Search for the cell housing the specified text and yield its (X, Y) center coordinate. 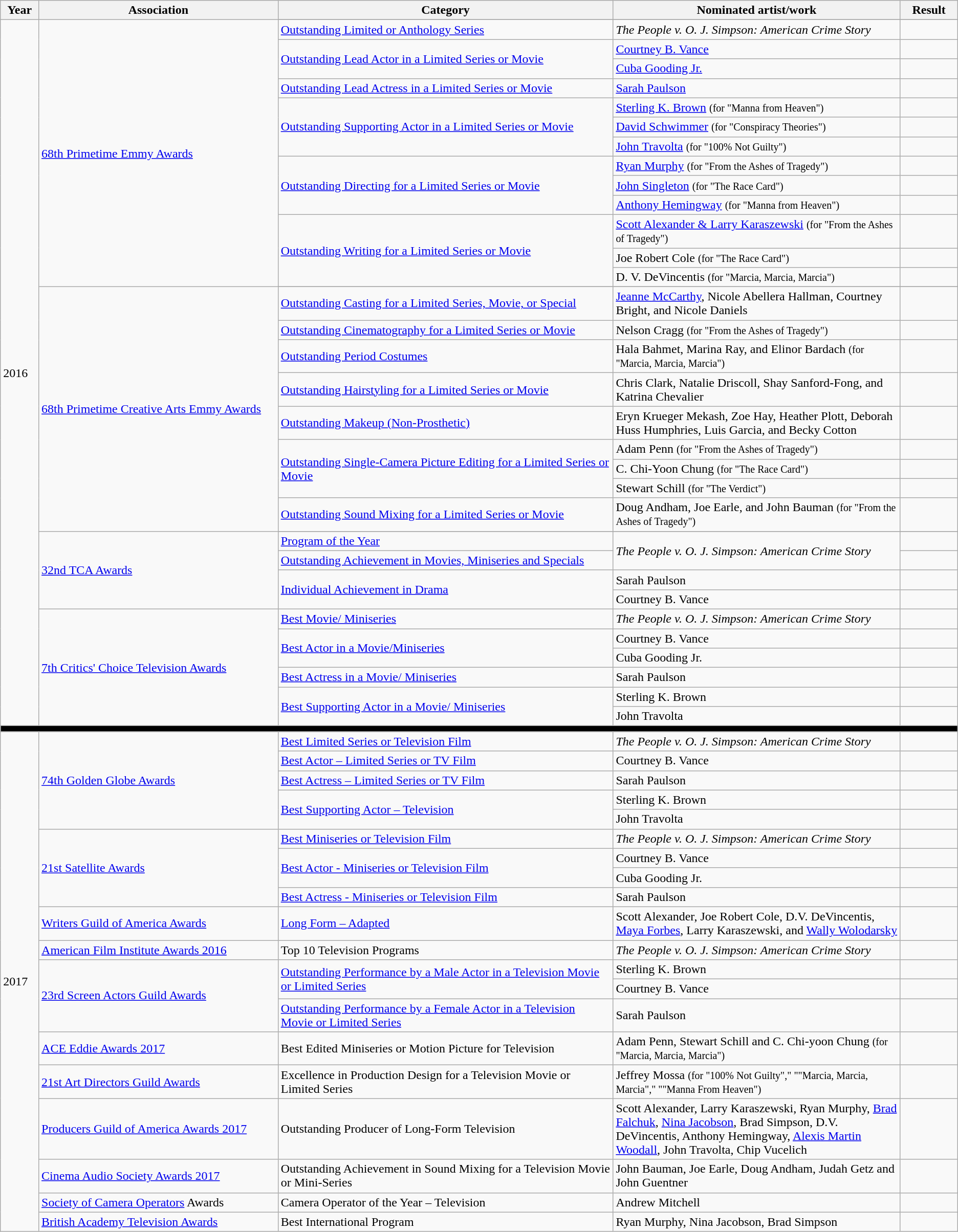
Writers Guild of America Awards (159, 923)
Outstanding Limited or Anthology Series (445, 30)
Best Actor – Limited Series or TV Film (445, 761)
Best Miniseries or Television Film (445, 839)
Outstanding Writing for a Limited Series or Movie (445, 251)
Best Actress – Limited Series or TV Film (445, 780)
Outstanding Directing for a Limited Series or Movie (445, 185)
2016 (19, 373)
Outstanding Casting for a Limited Series, Movie, or Special (445, 304)
Sterling K. Brown (for "Manna from Heaven") (756, 107)
Eryn Krueger Mekash, Zoe Hay, Heather Plott, Deborah Huss Humphries, Luis Garcia, and Becky Cotton (756, 423)
23rd Screen Actors Guild Awards (159, 996)
Top 10 Television Programs (445, 950)
7th Critics' Choice Television Awards (159, 667)
Category (445, 10)
Best Limited Series or Television Film (445, 741)
Ryan Murphy, Nina Jacobson, Brad Simpson (756, 1222)
Scott Alexander, Joe Robert Cole, D.V. DeVincentis, Maya Forbes, Larry Karaszewski, and Wally Wolodarsky (756, 923)
John Bauman, Joe Earle, Doug Andham, Judah Getz and John Guentner (756, 1176)
Outstanding Performance by a Female Actor in a Television Movie or Limited Series (445, 1015)
Camera Operator of the Year – Television (445, 1202)
Society of Camera Operators Awards (159, 1202)
Nominated artist/work (756, 10)
Adam Penn, Stewart Schill and C. Chi-yoon Chung (for "Marcia, Marcia, Marcia") (756, 1049)
Best Actress in a Movie/ Miniseries (445, 677)
Best Movie/ Miniseries (445, 619)
Outstanding Supporting Actor in a Limited Series or Movie (445, 127)
C. Chi-Yoon Chung (for "The Race Card") (756, 469)
ACE Eddie Awards 2017 (159, 1049)
74th Golden Globe Awards (159, 780)
Outstanding Makeup (Non-Prosthetic) (445, 423)
David Schwimmer (for "Conspiracy Theories") (756, 127)
American Film Institute Awards 2016 (159, 950)
Outstanding Achievement in Sound Mixing for a Television Movie or Mini-Series (445, 1176)
Outstanding Single-Camera Picture Editing for a Limited Series or Movie (445, 469)
Doug Andham, Joe Earle, and John Bauman (for "From the Ashes of Tragedy") (756, 515)
Best Edited Miniseries or Motion Picture for Television (445, 1049)
2017 (19, 981)
Adam Penn (for "From the Ashes of Tragedy") (756, 449)
21st Art Directors Guild Awards (159, 1082)
Excellence in Production Design for a Television Movie or Limited Series (445, 1082)
Outstanding Cinematography for a Limited Series or Movie (445, 330)
Outstanding Performance by a Male Actor in a Television Movie or Limited Series (445, 979)
Best Supporting Actor – Television (445, 809)
Best Actress - Miniseries or Television Film (445, 897)
Year (19, 10)
Jeanne McCarthy, Nicole Abellera Hallman, Courtney Bright, and Nicole Daniels (756, 304)
Best Supporting Actor in a Movie/ Miniseries (445, 707)
Outstanding Lead Actor in a Limited Series or Movie (445, 59)
Best Actor in a Movie/Miniseries (445, 648)
Cinema Audio Society Awards 2017 (159, 1176)
Association (159, 10)
D. V. DeVincentis (for "Marcia, Marcia, Marcia") (756, 277)
Outstanding Producer of Long-Form Television (445, 1129)
Individual Achievement in Drama (445, 589)
Andrew Mitchell (756, 1202)
Chris Clark, Natalie Driscoll, Shay Sanford-Fong, and Katrina Chevalier (756, 390)
British Academy Television Awards (159, 1222)
68th Primetime Emmy Awards (159, 153)
Ryan Murphy (for "From the Ashes of Tragedy") (756, 166)
John Travolta (for "100% Not Guilty") (756, 146)
68th Primetime Creative Arts Emmy Awards (159, 409)
Best International Program (445, 1222)
John Singleton (for "The Race Card") (756, 185)
Scott Alexander & Larry Karaszewski (for "From the Ashes of Tragedy") (756, 231)
21st Satellite Awards (159, 868)
Outstanding Hairstyling for a Limited Series or Movie (445, 390)
Outstanding Achievement in Movies, Miniseries and Specials (445, 560)
Outstanding Period Costumes (445, 356)
Jeffrey Mossa (for "100% Not Guilty"," ""Marcia, Marcia, Marcia"," ""Manna From Heaven") (756, 1082)
Stewart Schill (for "The Verdict") (756, 488)
Best Actor - Miniseries or Television Film (445, 868)
Nelson Cragg (for "From the Ashes of Tragedy") (756, 330)
Hala Bahmet, Marina Ray, and Elinor Bardach (for "Marcia, Marcia, Marcia") (756, 356)
Producers Guild of America Awards 2017 (159, 1129)
Program of the Year (445, 541)
Outstanding Sound Mixing for a Limited Series or Movie (445, 515)
32nd TCA Awards (159, 570)
Long Form – Adapted (445, 923)
Anthony Hemingway (for "Manna from Heaven") (756, 205)
Joe Robert Cole (for "The Race Card") (756, 257)
Outstanding Lead Actress in a Limited Series or Movie (445, 88)
Result (929, 10)
